Detect which cell encompasses the target text, then output its (x, y) center coordinate. 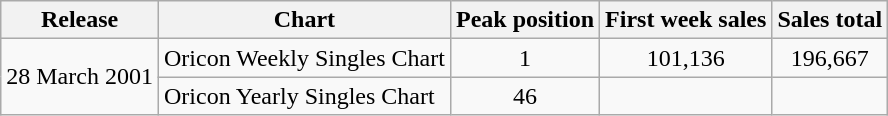
Peak position (524, 20)
1 (524, 58)
Sales total (830, 20)
First week sales (686, 20)
Chart (304, 20)
101,136 (686, 58)
Oricon Yearly Singles Chart (304, 96)
Release (80, 20)
196,667 (830, 58)
Oricon Weekly Singles Chart (304, 58)
28 March 2001 (80, 77)
46 (524, 96)
